Return the [X, Y] coordinate for the center point of the cell that contains the specified text.  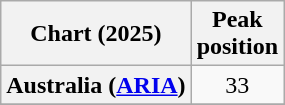
Peakposition [237, 34]
Australia (ARIA) [96, 85]
Chart (2025) [96, 34]
33 [237, 85]
